Extract the [X, Y] coordinate from the center of the cell holding the provided text.  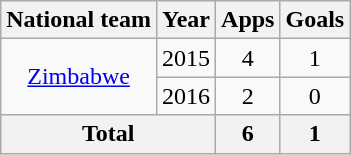
Goals [315, 20]
2 [248, 96]
4 [248, 58]
Total [108, 134]
Apps [248, 20]
Zimbabwe [79, 77]
2015 [186, 58]
National team [79, 20]
0 [315, 96]
2016 [186, 96]
Year [186, 20]
6 [248, 134]
